Search for the cell housing the specified text and yield its [x, y] center coordinate. 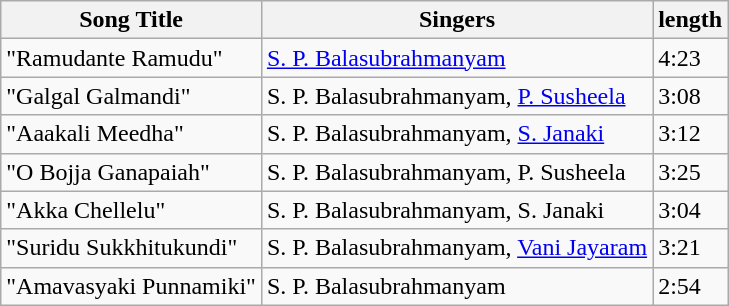
"Aaakali Meedha" [132, 134]
3:08 [690, 96]
"Ramudante Ramudu" [132, 58]
Song Title [132, 20]
"Suridu Sukkhitukundi" [132, 248]
length [690, 20]
"Galgal Galmandi" [132, 96]
2:54 [690, 286]
3:25 [690, 172]
Singers [456, 20]
"Akka Chellelu" [132, 210]
"Amavasyaki Punnamiki" [132, 286]
3:21 [690, 248]
3:12 [690, 134]
4:23 [690, 58]
3:04 [690, 210]
"O Bojja Ganapaiah" [132, 172]
S. P. Balasubrahmanyam, Vani Jayaram [456, 248]
